Capture the cell that displays the provided text and extract its [x, y] central coordinate. 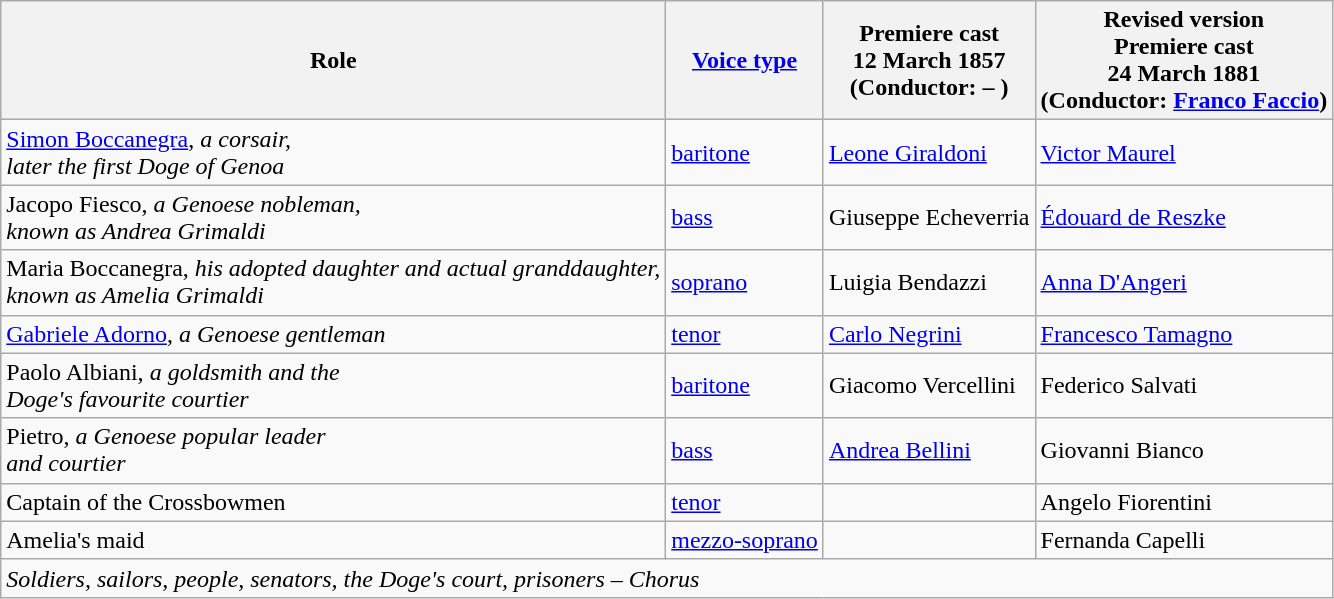
Soldiers, sailors, people, senators, the Doge's court, prisoners – Chorus [667, 578]
Paolo Albiani, a goldsmith and theDoge's favourite courtier [334, 386]
Gabriele Adorno, a Genoese gentleman [334, 334]
Leone Giraldoni [929, 152]
Carlo Negrini [929, 334]
Anna D'Angeri [1184, 282]
Federico Salvati [1184, 386]
Premiere cast12 March 1857(Conductor: – ) [929, 60]
Voice type [745, 60]
Revised versionPremiere cast24 March 1881(Conductor: Franco Faccio) [1184, 60]
Luigia Bendazzi [929, 282]
mezzo-soprano [745, 540]
Victor Maurel [1184, 152]
Captain of the Crossbowmen [334, 502]
Francesco Tamagno [1184, 334]
Giuseppe Echeverria [929, 218]
Simon Boccanegra, a corsair,later the first Doge of Genoa [334, 152]
Giacomo Vercellini [929, 386]
Jacopo Fiesco, a Genoese nobleman,known as Andrea Grimaldi [334, 218]
Maria Boccanegra, his adopted daughter and actual granddaughter,known as Amelia Grimaldi [334, 282]
Angelo Fiorentini [1184, 502]
Amelia's maid [334, 540]
Giovanni Bianco [1184, 450]
Pietro, a Genoese popular leaderand courtier [334, 450]
Andrea Bellini [929, 450]
Édouard de Reszke [1184, 218]
soprano [745, 282]
Fernanda Capelli [1184, 540]
Role [334, 60]
